Capture the cell that displays the provided text and extract its [x, y] central coordinate. 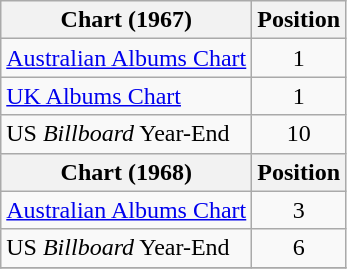
Chart (1967) [126, 20]
6 [299, 248]
3 [299, 210]
UK Albums Chart [126, 96]
10 [299, 134]
Chart (1968) [126, 172]
